Search for the cell housing the specified text and yield its [x, y] center coordinate. 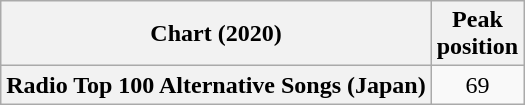
Peakposition [477, 34]
Radio Top 100 Alternative Songs (Japan) [216, 85]
Chart (2020) [216, 34]
69 [477, 85]
